Search for the cell housing the specified text and yield its [X, Y] center coordinate. 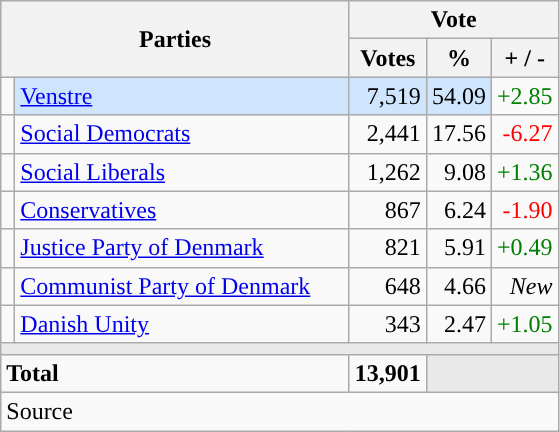
17.56 [458, 134]
648 [388, 286]
Venstre [182, 96]
+1.36 [524, 172]
Total [176, 373]
867 [388, 210]
+ / - [524, 58]
821 [388, 248]
Parties [176, 39]
Votes [388, 58]
9.08 [458, 172]
Vote [454, 20]
343 [388, 324]
1,262 [388, 172]
Social Democrats [182, 134]
6.24 [458, 210]
2.47 [458, 324]
Conservatives [182, 210]
+2.85 [524, 96]
Justice Party of Denmark [182, 248]
4.66 [458, 286]
Source [280, 411]
2,441 [388, 134]
54.09 [458, 96]
New [524, 286]
Communist Party of Denmark [182, 286]
% [458, 58]
-6.27 [524, 134]
-1.90 [524, 210]
5.91 [458, 248]
+0.49 [524, 248]
13,901 [388, 373]
+1.05 [524, 324]
Danish Unity [182, 324]
Social Liberals [182, 172]
7,519 [388, 96]
